Capture the cell that displays the provided text and extract its [x, y] central coordinate. 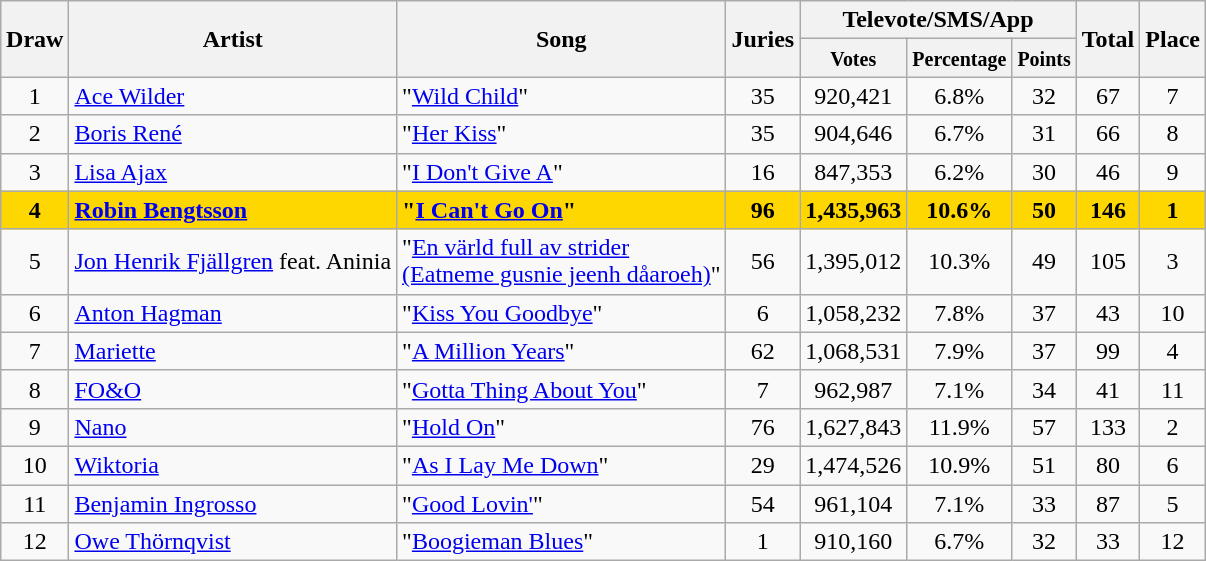
"Wild Child" [562, 96]
Televote/SMS/App [938, 20]
Place [1173, 39]
Juries [763, 39]
50 [1044, 210]
1,395,012 [854, 262]
Robin Bengtsson [233, 210]
FO&O [233, 389]
67 [1108, 96]
30 [1044, 172]
146 [1108, 210]
910,160 [854, 542]
"Good Lovin'" [562, 503]
Nano [233, 427]
1,627,843 [854, 427]
Jon Henrik Fjällgren feat. Aninia [233, 262]
56 [763, 262]
Draw [35, 39]
66 [1108, 134]
1,058,232 [854, 313]
6.8% [960, 96]
847,353 [854, 172]
54 [763, 503]
1,474,526 [854, 465]
1,435,963 [854, 210]
904,646 [854, 134]
Mariette [233, 351]
99 [1108, 351]
Ace Wilder [233, 96]
"En värld full av strider(Eatneme gusnie jeenh dåaroeh)" [562, 262]
87 [1108, 503]
Wiktoria [233, 465]
105 [1108, 262]
961,104 [854, 503]
1,068,531 [854, 351]
"Gotta Thing About You" [562, 389]
7.8% [960, 313]
6.2% [960, 172]
7.9% [960, 351]
80 [1108, 465]
"As I Lay Me Down" [562, 465]
76 [763, 427]
Points [1044, 58]
29 [763, 465]
Anton Hagman [233, 313]
Benjamin Ingrosso [233, 503]
Artist [233, 39]
43 [1108, 313]
34 [1044, 389]
"I Don't Give A" [562, 172]
46 [1108, 172]
920,421 [854, 96]
Lisa Ajax [233, 172]
10.9% [960, 465]
51 [1044, 465]
96 [763, 210]
10.3% [960, 262]
Song [562, 39]
Boris René [233, 134]
"I Can't Go On" [562, 210]
962,987 [854, 389]
62 [763, 351]
133 [1108, 427]
31 [1044, 134]
16 [763, 172]
"Hold On" [562, 427]
Percentage [960, 58]
"A Million Years" [562, 351]
Total [1108, 39]
Votes [854, 58]
"Her Kiss" [562, 134]
"Kiss You Goodbye" [562, 313]
10.6% [960, 210]
49 [1044, 262]
11.9% [960, 427]
41 [1108, 389]
"Boogieman Blues" [562, 542]
Owe Thörnqvist [233, 542]
57 [1044, 427]
